Find where the given text appears and provide that cell's center as [x, y] coordinate. 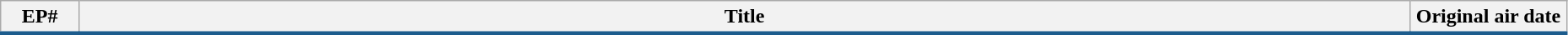
Title [745, 17]
Original air date [1489, 17]
EP# [40, 17]
